Scan for the cell matching the given text and deliver its (x, y) coordinate at center. 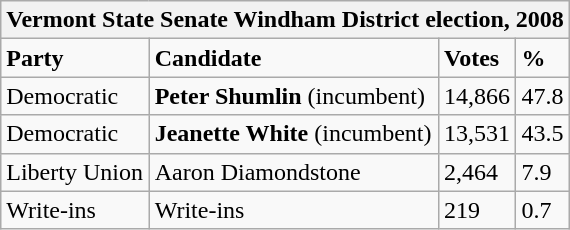
Liberty Union (75, 172)
13,531 (478, 134)
Aaron Diamondstone (294, 172)
7.9 (542, 172)
Candidate (294, 58)
Party (75, 58)
Peter Shumlin (incumbent) (294, 96)
219 (478, 210)
47.8 (542, 96)
Vermont State Senate Windham District election, 2008 (286, 20)
Jeanette White (incumbent) (294, 134)
Votes (478, 58)
43.5 (542, 134)
% (542, 58)
14,866 (478, 96)
2,464 (478, 172)
0.7 (542, 210)
